For the text-containing cell, return its midpoint in (x, y) coordinate format. 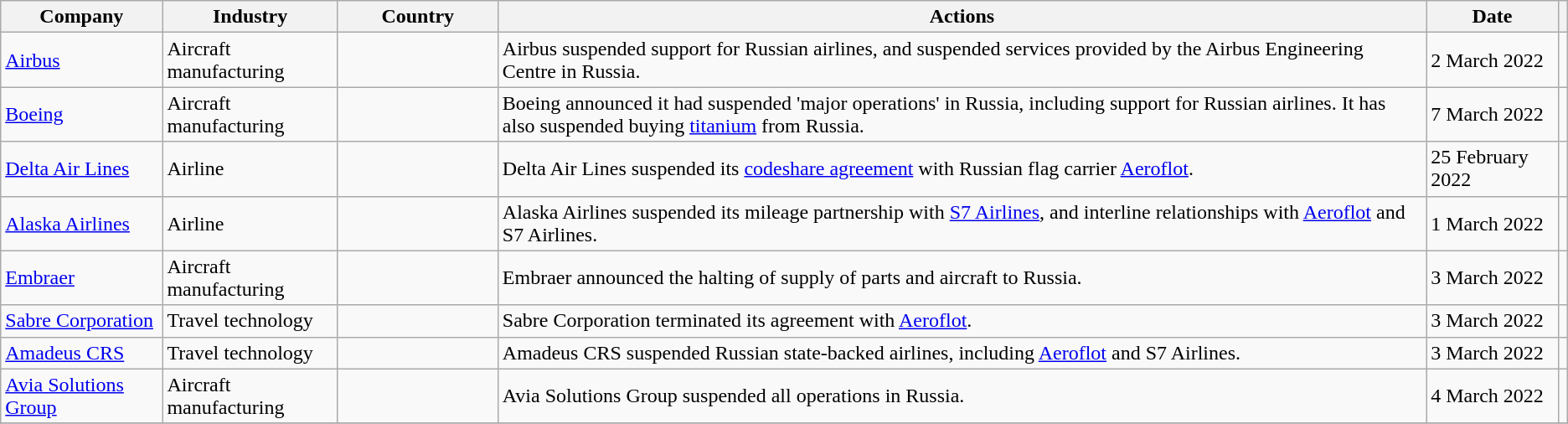
Avia Solutions Group (82, 396)
7 March 2022 (1493, 114)
Embraer (82, 278)
Embraer announced the halting of supply of parts and aircraft to Russia. (962, 278)
Amadeus CRS suspended Russian state-backed airlines, including Aeroflot and S7 Airlines. (962, 353)
Actions (962, 17)
Alaska Airlines suspended its mileage partnership with S7 Airlines, and interline relationships with Aeroflot and S7 Airlines. (962, 223)
Delta Air Lines (82, 169)
Date (1493, 17)
25 February 2022 (1493, 169)
1 March 2022 (1493, 223)
Industry (250, 17)
Airbus (82, 60)
Sabre Corporation terminated its agreement with Aeroflot. (962, 321)
Airbus suspended support for Russian airlines, and suspended services provided by the Airbus Engineering Centre in Russia. (962, 60)
Company (82, 17)
Avia Solutions Group suspended all operations in Russia. (962, 396)
Country (417, 17)
4 March 2022 (1493, 396)
Sabre Corporation (82, 321)
Alaska Airlines (82, 223)
2 March 2022 (1493, 60)
Delta Air Lines suspended its codeshare agreement with Russian flag carrier Aeroflot. (962, 169)
Amadeus CRS (82, 353)
Boeing (82, 114)
